Return the (X, Y) coordinate for the center point of the cell that contains the specified text.  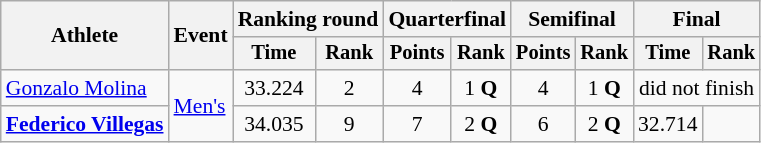
Semifinal (572, 19)
2 (349, 88)
33.224 (274, 88)
32.714 (668, 124)
34.035 (274, 124)
6 (543, 124)
Men's (201, 106)
Gonzalo Molina (85, 88)
Event (201, 36)
Ranking round (308, 19)
did not finish (696, 88)
9 (349, 124)
7 (416, 124)
Federico Villegas (85, 124)
Athlete (85, 36)
Quarterfinal (447, 19)
Final (696, 19)
